From the cell containing the given text, extract its center point as [x, y] coordinate. 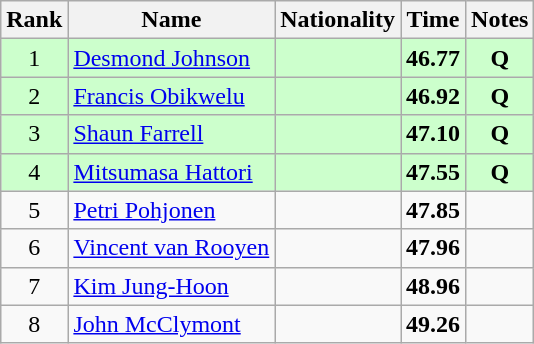
48.96 [432, 286]
1 [34, 58]
Notes [500, 20]
7 [34, 286]
4 [34, 172]
John McClymont [172, 324]
47.55 [432, 172]
47.85 [432, 210]
Mitsumasa Hattori [172, 172]
Petri Pohjonen [172, 210]
8 [34, 324]
Francis Obikwelu [172, 96]
Desmond Johnson [172, 58]
Rank [34, 20]
Nationality [338, 20]
Vincent van Rooyen [172, 248]
47.10 [432, 134]
6 [34, 248]
49.26 [432, 324]
46.92 [432, 96]
3 [34, 134]
Time [432, 20]
2 [34, 96]
46.77 [432, 58]
47.96 [432, 248]
Name [172, 20]
Shaun Farrell [172, 134]
5 [34, 210]
Kim Jung-Hoon [172, 286]
